Capture the cell that displays the provided text and extract its (x, y) central coordinate. 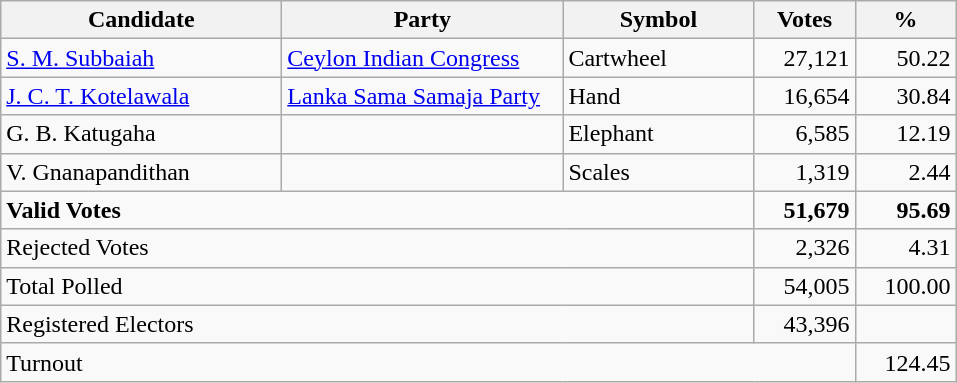
54,005 (804, 286)
Scales (658, 172)
Registered Electors (378, 324)
G. B. Katugaha (142, 134)
Turnout (428, 362)
27,121 (804, 58)
2.44 (906, 172)
2,326 (804, 248)
Hand (658, 96)
Cartwheel (658, 58)
Votes (804, 20)
Total Polled (378, 286)
124.45 (906, 362)
100.00 (906, 286)
V. Gnanapandithan (142, 172)
J. C. T. Kotelawala (142, 96)
Lanka Sama Samaja Party (422, 96)
Ceylon Indian Congress (422, 58)
Valid Votes (378, 210)
50.22 (906, 58)
16,654 (804, 96)
1,319 (804, 172)
Symbol (658, 20)
51,679 (804, 210)
12.19 (906, 134)
6,585 (804, 134)
% (906, 20)
95.69 (906, 210)
30.84 (906, 96)
Candidate (142, 20)
Rejected Votes (378, 248)
4.31 (906, 248)
Elephant (658, 134)
S. M. Subbaiah (142, 58)
43,396 (804, 324)
Party (422, 20)
